Provide the [x, y] coordinate of the cell's center where the given text is located.  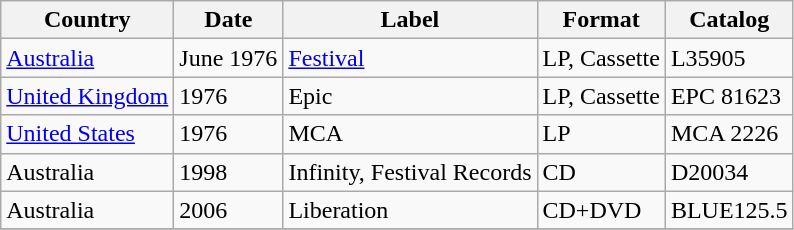
D20034 [729, 172]
Festival [410, 58]
Catalog [729, 20]
June 1976 [228, 58]
CD [601, 172]
CD+DVD [601, 210]
United States [88, 134]
MCA [410, 134]
Epic [410, 96]
United Kingdom [88, 96]
Infinity, Festival Records [410, 172]
LP [601, 134]
1998 [228, 172]
Label [410, 20]
Country [88, 20]
EPC 81623 [729, 96]
Liberation [410, 210]
2006 [228, 210]
L35905 [729, 58]
MCA 2226 [729, 134]
BLUE125.5 [729, 210]
Format [601, 20]
Date [228, 20]
